From the cell containing the given text, extract its center point as [X, Y] coordinate. 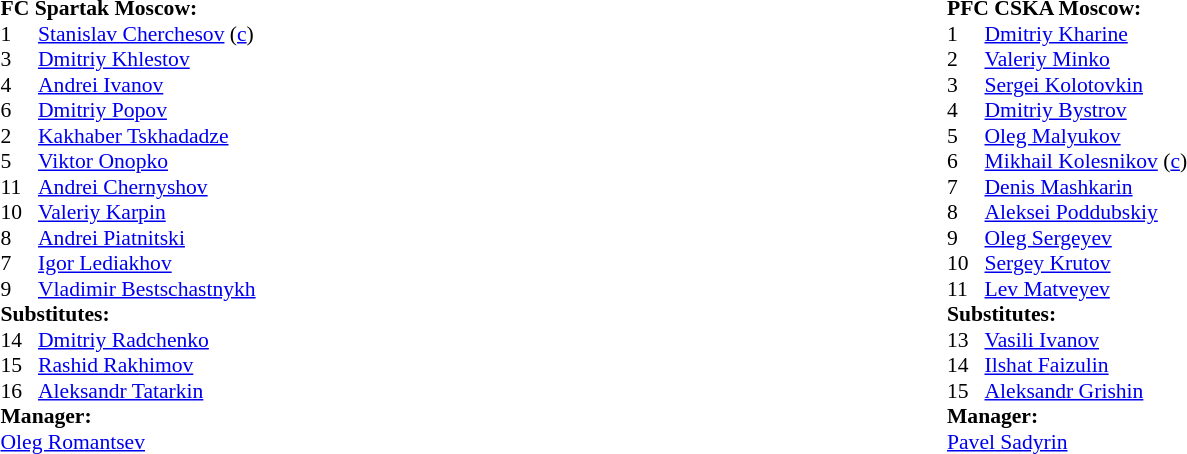
Vladimir Bestschastnykh [147, 289]
Dmitriy Kharine [1086, 34]
Igor Lediakhov [147, 263]
Aleksandr Grishin [1086, 391]
Viktor Onopko [147, 161]
Vasili Ivanov [1086, 340]
Aleksei Poddubskiy [1086, 213]
Kakhaber Tskhadadze [147, 136]
Andrei Ivanov [147, 85]
13 [966, 340]
Andrei Piatnitski [147, 238]
16 [19, 391]
Stanislav Cherchesov (c) [147, 34]
Andrei Chernyshov [147, 187]
Mikhail Kolesnikov (c) [1086, 161]
Dmitriy Bystrov [1086, 111]
Ilshat Faizulin [1086, 365]
Oleg Malyukov [1086, 136]
Sergei Kolotovkin [1086, 85]
Dmitriy Khlestov [147, 59]
Denis Mashkarin [1086, 187]
Lev Matveyev [1086, 289]
Oleg Sergeyev [1086, 238]
Dmitriy Radchenko [147, 340]
Sergey Krutov [1086, 263]
Dmitriy Popov [147, 111]
Valeriy Minko [1086, 59]
Rashid Rakhimov [147, 365]
Aleksandr Tatarkin [147, 391]
Valeriy Karpin [147, 213]
